Provide the [X, Y] coordinate of the cell's center where the given text is located.  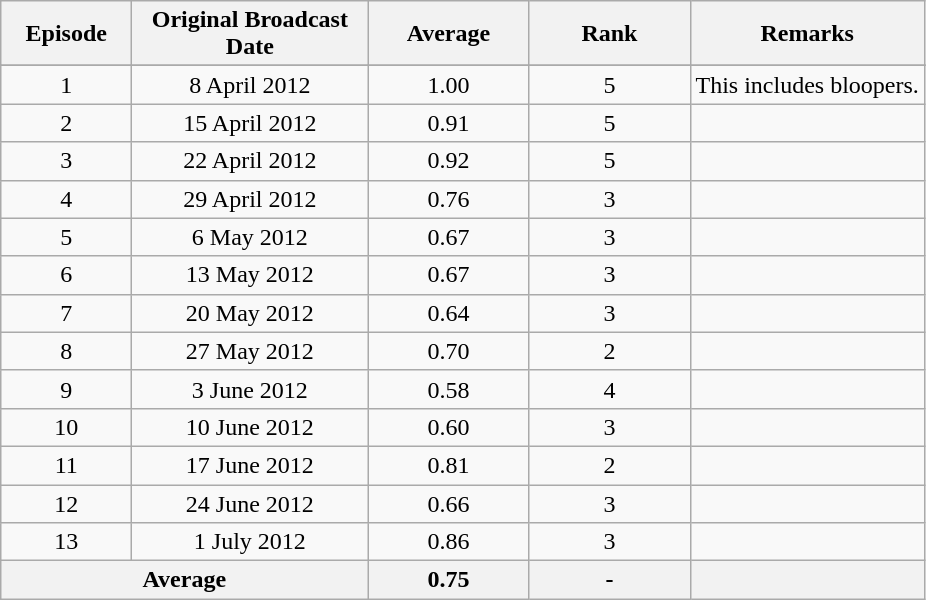
10 [66, 427]
- [610, 580]
13 [66, 542]
12 [66, 503]
Original Broadcast Date [250, 34]
27 May 2012 [250, 351]
0.60 [448, 427]
0.76 [448, 199]
15 April 2012 [250, 123]
0.91 [448, 123]
7 [66, 313]
8 April 2012 [250, 85]
22 April 2012 [250, 161]
0.81 [448, 465]
0.58 [448, 389]
0.86 [448, 542]
9 [66, 389]
8 [66, 351]
0.75 [448, 580]
0.92 [448, 161]
6 [66, 275]
0.70 [448, 351]
This includes bloopers. [807, 85]
Remarks [807, 34]
24 June 2012 [250, 503]
0.66 [448, 503]
1 July 2012 [250, 542]
1.00 [448, 85]
3 June 2012 [250, 389]
Rank [610, 34]
13 May 2012 [250, 275]
Episode [66, 34]
1 [66, 85]
6 May 2012 [250, 237]
11 [66, 465]
20 May 2012 [250, 313]
29 April 2012 [250, 199]
17 June 2012 [250, 465]
10 June 2012 [250, 427]
0.64 [448, 313]
